Scan for the cell matching the given text and deliver its (x, y) coordinate at center. 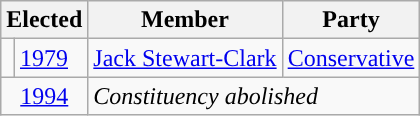
Constituency abolished (254, 96)
1994 (44, 96)
Member (185, 20)
1979 (50, 58)
Elected (44, 20)
Party (351, 20)
Conservative (351, 58)
Jack Stewart-Clark (185, 58)
